Identify which cell holds the provided text, then report its [X, Y] central coordinate. 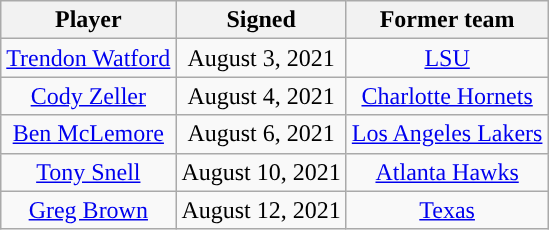
Player [88, 20]
Atlanta Hawks [447, 172]
August 10, 2021 [261, 172]
August 12, 2021 [261, 210]
August 3, 2021 [261, 58]
Tony Snell [88, 172]
Cody Zeller [88, 96]
Texas [447, 210]
Charlotte Hornets [447, 96]
LSU [447, 58]
Los Angeles Lakers [447, 134]
Greg Brown [88, 210]
Former team [447, 20]
Signed [261, 20]
Trendon Watford [88, 58]
Ben McLemore [88, 134]
August 6, 2021 [261, 134]
August 4, 2021 [261, 96]
